Capture the cell that displays the provided text and extract its [X, Y] central coordinate. 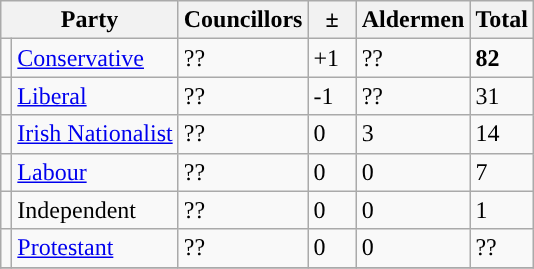
Total [502, 20]
+1 [332, 58]
Independent [95, 210]
Liberal [95, 96]
Aldermen [413, 20]
Protestant [95, 248]
Irish Nationalist [95, 134]
3 [413, 134]
82 [502, 58]
14 [502, 134]
Councillors [243, 20]
1 [502, 210]
± [332, 20]
Labour [95, 172]
7 [502, 172]
Party [90, 20]
-1 [332, 96]
31 [502, 96]
Conservative [95, 58]
